Return [x, y] of the center of cell containing provided text 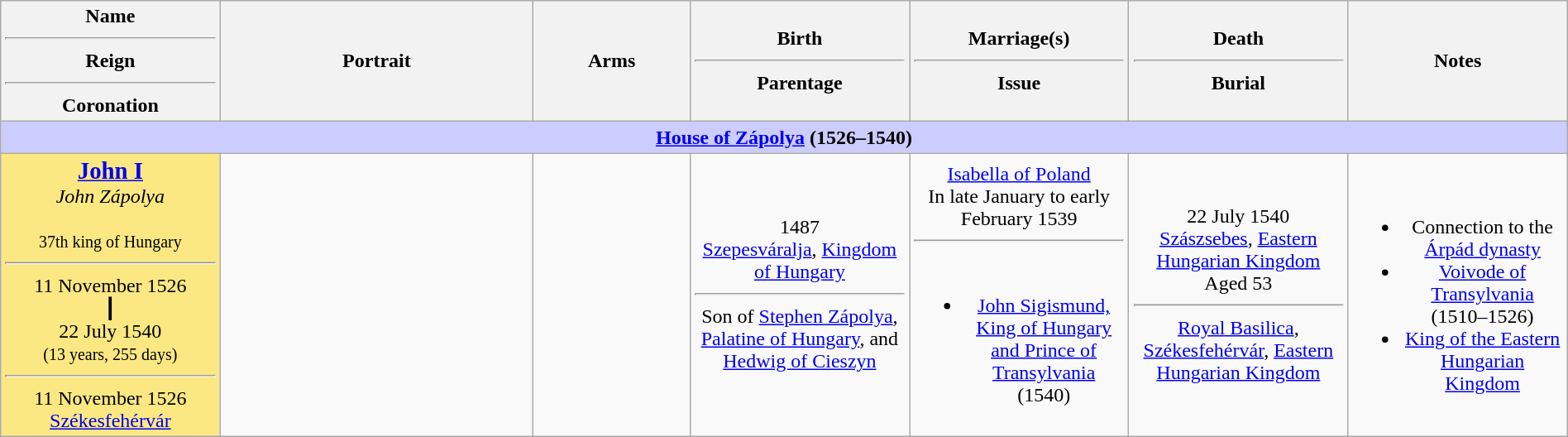
NameReignCoronation [111, 61]
DeathBurial [1239, 61]
John I John Zápolya37th king of Hungary11 November 1526┃22 July 1540(13 years, 255 days)11 November 1526Székesfehérvár [111, 295]
Connection to the Árpád dynastyVoivode of Transylvania (1510–1526)King of the Eastern Hungarian Kingdom [1457, 295]
Marriage(s)Issue [1019, 61]
1487Szepesváralja, Kingdom of HungarySon of Stephen Zápolya, Palatine of Hungary, and Hedwig of Cieszyn [799, 295]
BirthParentage [799, 61]
Isabella of PolandIn late January to early February 1539John Sigismund, King of Hungary and Prince of Transylvania (1540) [1019, 295]
Arms [612, 61]
Portrait [377, 61]
22 July 1540Szászsebes, Eastern Hungarian KingdomAged 53Royal Basilica, Székesfehérvár, Eastern Hungarian Kingdom [1239, 295]
House of Zápolya (1526–1540) [784, 137]
Notes [1457, 61]
